Find where the given text appears and provide that cell's center as (x, y) coordinate. 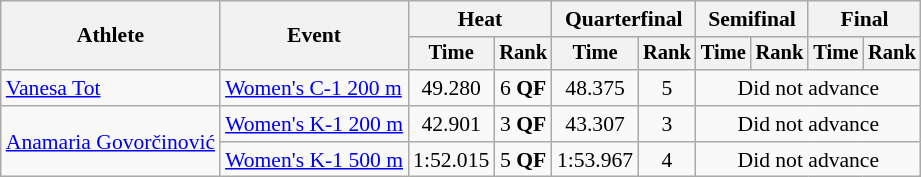
Semifinal (752, 19)
Women's K-1 200 m (314, 124)
Final (864, 19)
Athlete (110, 36)
Event (314, 36)
Women's C-1 200 m (314, 88)
Anamaria Govorčinović (110, 142)
Quarterfinal (624, 19)
3 QF (523, 124)
3 (667, 124)
43.307 (595, 124)
Vanesa Tot (110, 88)
6 QF (523, 88)
49.280 (451, 88)
Heat (480, 19)
48.375 (595, 88)
5 (667, 88)
42.901 (451, 124)
